Pinpoint the cell where the given text exists, returning its [x, y] midpoint coordinate. 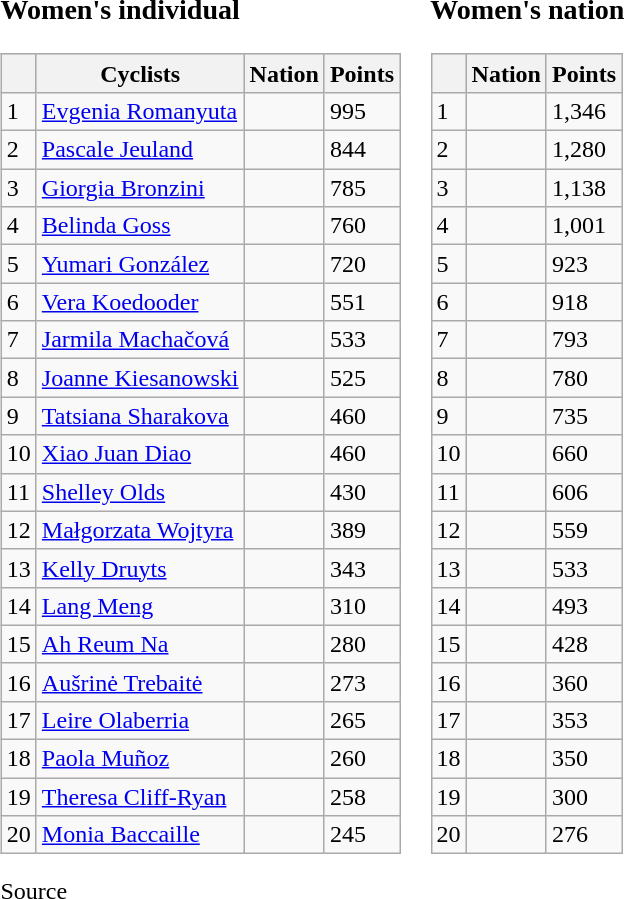
720 [362, 264]
Theresa Cliff-Ryan [140, 797]
660 [584, 454]
245 [362, 835]
Joanne Kiesanowski [140, 378]
1,001 [584, 226]
260 [362, 759]
Aušrinė Trebaitė [140, 682]
760 [362, 226]
350 [584, 759]
Jarmila Machačová [140, 340]
Pascale Jeuland [140, 150]
Monia Baccaille [140, 835]
1,138 [584, 188]
525 [362, 378]
389 [362, 530]
Shelley Olds [140, 492]
Tatsiana Sharakova [140, 416]
1,346 [584, 111]
Cyclists [140, 73]
Vera Koedooder [140, 302]
Xiao Juan Diao [140, 454]
923 [584, 264]
Paola Muñoz [140, 759]
430 [362, 492]
551 [362, 302]
310 [362, 606]
735 [584, 416]
353 [584, 720]
Kelly Druyts [140, 568]
918 [584, 302]
995 [362, 111]
1,280 [584, 150]
265 [362, 720]
780 [584, 378]
300 [584, 797]
785 [362, 188]
428 [584, 644]
360 [584, 682]
Evgenia Romanyuta [140, 111]
Lang Meng [140, 606]
Leire Olaberria [140, 720]
Yumari González [140, 264]
793 [584, 340]
276 [584, 835]
258 [362, 797]
280 [362, 644]
559 [584, 530]
493 [584, 606]
844 [362, 150]
Ah Reum Na [140, 644]
Giorgia Bronzini [140, 188]
Belinda Goss [140, 226]
273 [362, 682]
Małgorzata Wojtyra [140, 530]
606 [584, 492]
343 [362, 568]
